Output the [x, y] coordinate of the center of the cell containing the given text.  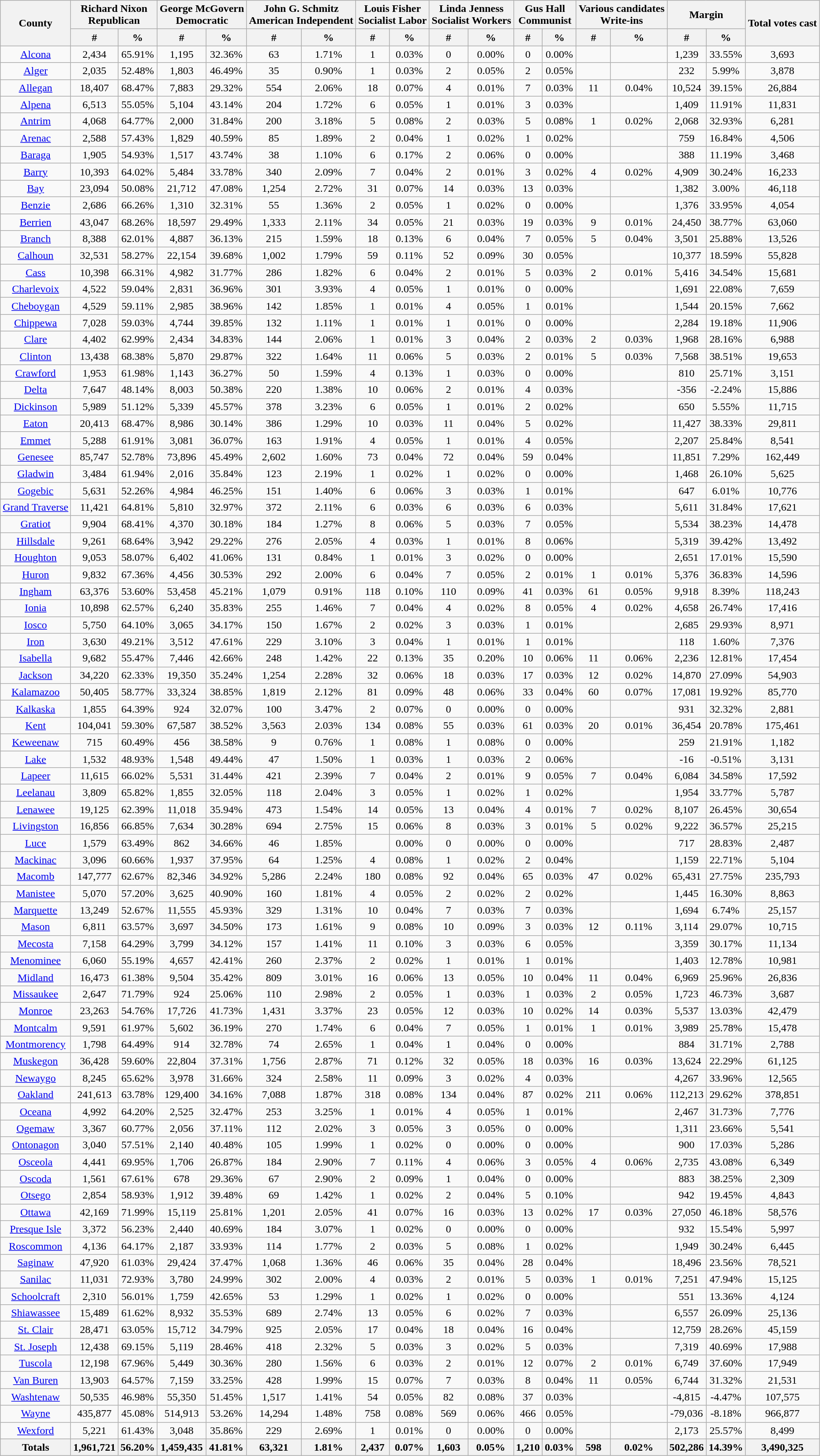
18,597 [182, 222]
45.57% [226, 407]
30.14% [226, 423]
13,492 [783, 541]
Ottawa [36, 1212]
2,602 [274, 457]
4,136 [94, 1246]
884 [686, 1045]
24.99% [226, 1279]
67 [274, 1179]
-79,036 [686, 1414]
19,125 [94, 810]
64.57% [138, 1380]
55,828 [783, 256]
255 [274, 608]
151 [274, 491]
1.10% [329, 155]
Gratiot [36, 524]
14.39% [726, 1447]
29.22% [226, 541]
56.20% [138, 1447]
29,424 [182, 1262]
11,615 [94, 776]
22.08% [726, 289]
3,630 [94, 642]
Louis FisherSocialist Labor [393, 15]
10,377 [686, 256]
4,982 [182, 273]
473 [274, 810]
64.10% [138, 625]
52.67% [138, 910]
25,215 [783, 826]
Benzie [36, 205]
Marquette [36, 910]
57.51% [138, 1145]
Saginaw [36, 1262]
46.73% [726, 994]
1,723 [686, 994]
17.01% [726, 558]
34.66% [226, 843]
Montmorency [36, 1045]
1.11% [329, 323]
Bay [36, 188]
4,054 [783, 205]
Wexford [36, 1430]
Gogebic [36, 491]
Clare [36, 340]
147,777 [94, 877]
2.72% [329, 188]
2.39% [329, 776]
Ionia [36, 608]
11,831 [783, 105]
40.59% [226, 138]
62.57% [138, 608]
Branch [36, 239]
63 [274, 54]
551 [686, 1296]
25.88% [726, 239]
932 [686, 1229]
3.01% [329, 977]
-0.51% [726, 759]
248 [274, 658]
1.72% [329, 105]
211 [593, 1095]
17,949 [783, 1363]
Roscommon [36, 1246]
1.74% [329, 1028]
Kalamazoo [36, 692]
318 [373, 1095]
23.66% [726, 1128]
17,988 [783, 1347]
County [36, 23]
7,568 [686, 356]
3,501 [686, 239]
118,243 [783, 591]
253 [274, 1112]
13,903 [94, 1380]
6,744 [686, 1380]
38.51% [726, 356]
32.31% [226, 205]
46,118 [783, 188]
18,496 [686, 1262]
5.99% [726, 71]
28.26% [726, 1330]
6,513 [94, 105]
17,726 [182, 1011]
232 [686, 71]
Huron [36, 575]
Keweenaw [36, 742]
19,653 [783, 356]
54.93% [138, 155]
378,851 [783, 1095]
29.93% [726, 625]
52.78% [138, 457]
3.00% [726, 188]
Cass [36, 273]
58,576 [783, 1212]
6.01% [726, 491]
5,541 [783, 1128]
16,473 [94, 977]
1,691 [686, 289]
41.06% [226, 558]
2,068 [686, 121]
3,040 [94, 1145]
7,662 [783, 306]
-2.24% [726, 390]
16,856 [94, 826]
45.93% [226, 910]
11,134 [783, 944]
150 [274, 625]
15,681 [783, 273]
4,744 [182, 323]
61,125 [783, 1061]
43.74% [226, 155]
15,886 [783, 390]
2,310 [94, 1296]
17,592 [783, 776]
John G. SchmitzAmerican Independent [301, 15]
62.01% [138, 239]
11.91% [726, 105]
42,479 [783, 1011]
9,682 [94, 658]
45,159 [783, 1330]
809 [274, 977]
50 [274, 373]
26,836 [783, 977]
4,657 [182, 960]
1,548 [182, 759]
53 [274, 1296]
3,114 [686, 927]
502,286 [686, 1447]
1,445 [686, 893]
2,831 [182, 289]
1,311 [686, 1128]
31.44% [226, 776]
11,555 [182, 910]
8.39% [726, 591]
37.95% [226, 860]
Alpena [36, 105]
3,096 [94, 860]
58.27% [138, 256]
5.55% [726, 407]
1.54% [329, 810]
5,319 [686, 541]
63.05% [138, 1330]
-4.47% [726, 1397]
26.10% [726, 474]
61.62% [138, 1313]
46.18% [726, 1212]
92 [449, 877]
58.77% [138, 692]
Antrim [36, 121]
6,969 [686, 977]
7,158 [94, 944]
37.60% [726, 1363]
46.25% [226, 491]
13,624 [686, 1061]
Total votes cast [783, 23]
13.36% [726, 1296]
25.57% [726, 1430]
65,431 [686, 877]
10,898 [94, 608]
59.04% [138, 289]
-356 [686, 390]
19.45% [726, 1195]
Sanilac [36, 1279]
3,048 [182, 1430]
63,321 [274, 1447]
27.09% [726, 675]
4,267 [686, 1078]
2,647 [94, 994]
25.96% [726, 977]
Emmet [36, 440]
1.46% [329, 608]
5,989 [94, 407]
241,613 [94, 1095]
61.91% [138, 440]
Calhoun [36, 256]
8,971 [783, 625]
Midland [36, 977]
1,382 [686, 188]
13,438 [94, 356]
Livingston [36, 826]
3,131 [783, 759]
20.15% [726, 306]
1.77% [329, 1246]
4,506 [783, 138]
32.47% [226, 1112]
22,804 [182, 1061]
0.12% [409, 1061]
35.84% [226, 474]
2,056 [182, 1128]
5,787 [783, 793]
87 [528, 1095]
1,968 [686, 340]
3.07% [329, 1229]
2,440 [182, 1229]
17,454 [783, 658]
35.83% [226, 608]
1,803 [182, 71]
58.93% [138, 1195]
10,393 [94, 172]
Macomb [36, 877]
2,881 [783, 709]
36,428 [94, 1061]
29.07% [726, 927]
0.76% [329, 742]
5,449 [182, 1363]
Linda JennessSocialist Workers [471, 15]
50,535 [94, 1397]
11.19% [726, 155]
Chippewa [36, 323]
372 [274, 508]
23 [373, 1011]
28.83% [726, 843]
4,984 [182, 491]
35.86% [226, 1430]
57.20% [138, 893]
46.98% [138, 1397]
67.36% [138, 575]
1,409 [686, 105]
114 [274, 1246]
2.03% [329, 725]
2.02% [329, 1128]
2,437 [373, 1447]
47.08% [226, 188]
1,954 [686, 793]
3.37% [329, 1011]
82,346 [182, 877]
4,529 [94, 306]
34.79% [226, 1330]
Menominee [36, 960]
3.25% [329, 1112]
17,416 [783, 608]
204 [274, 105]
235,793 [783, 877]
1,937 [182, 860]
2,309 [783, 1179]
810 [686, 373]
1,561 [94, 1179]
25,136 [783, 1313]
6,402 [182, 558]
60.66% [138, 860]
34.58% [726, 776]
32.78% [226, 1045]
180 [373, 877]
62.99% [138, 340]
43.14% [226, 105]
418 [274, 1347]
64.20% [138, 1112]
16.84% [726, 138]
61.98% [138, 373]
35.53% [226, 1313]
39.15% [726, 88]
142 [274, 306]
388 [686, 155]
45.08% [138, 1414]
15,119 [182, 1212]
34.50% [226, 927]
160 [274, 893]
69 [274, 1195]
3,372 [94, 1229]
Gus HallCommunist [545, 15]
33.78% [226, 172]
48.93% [138, 759]
65.91% [138, 54]
Totals [36, 1447]
9,591 [94, 1028]
1.91% [329, 440]
270 [274, 1028]
5,070 [94, 893]
31.32% [726, 1380]
302 [274, 1279]
1,579 [94, 843]
22 [373, 658]
40.90% [226, 893]
435,877 [94, 1414]
61.03% [138, 1262]
10,524 [686, 88]
931 [686, 709]
32.05% [226, 793]
Crawford [36, 373]
27.75% [726, 877]
104,041 [94, 725]
61.38% [138, 977]
7,883 [182, 88]
18,407 [94, 88]
10,776 [783, 491]
Hillsdale [36, 541]
33.55% [726, 54]
129,400 [182, 1095]
0.17% [409, 155]
8,245 [94, 1078]
64.77% [138, 121]
1.25% [329, 860]
8,003 [182, 390]
2,685 [686, 625]
1,403 [686, 960]
259 [686, 742]
15,489 [94, 1313]
Tuscola [36, 1363]
21,531 [783, 1380]
1,544 [686, 306]
29.87% [226, 356]
173 [274, 927]
4,522 [94, 289]
2,651 [686, 558]
52.26% [138, 491]
Washtenaw [36, 1397]
47.94% [726, 1279]
21,712 [182, 188]
28.16% [726, 340]
9,904 [94, 524]
862 [182, 843]
1,912 [182, 1195]
38.52% [226, 725]
3.18% [329, 121]
57.43% [138, 138]
19.92% [726, 692]
6,084 [686, 776]
5,810 [182, 508]
1,310 [182, 205]
Lenawee [36, 810]
68.41% [138, 524]
12.81% [726, 658]
1.82% [329, 273]
7,647 [94, 390]
34.16% [226, 1095]
4,909 [686, 172]
4,402 [94, 340]
85 [274, 138]
36,454 [686, 725]
1,143 [182, 373]
7,251 [686, 1279]
68.64% [138, 541]
30.28% [226, 826]
6,749 [686, 1363]
10,981 [783, 960]
15,125 [783, 1279]
66.85% [138, 826]
Mackinac [36, 860]
Otsego [36, 1195]
31.77% [226, 273]
1,079 [274, 591]
5,221 [94, 1430]
64.39% [138, 709]
55.47% [138, 658]
54.76% [138, 1011]
12.78% [726, 960]
2.58% [329, 1078]
47,920 [94, 1262]
Baraga [36, 155]
7,159 [182, 1380]
2,236 [686, 658]
49.44% [226, 759]
Alger [36, 71]
31.71% [726, 1045]
200 [274, 121]
19.18% [726, 323]
33.25% [226, 1380]
6,557 [686, 1313]
11,018 [182, 810]
689 [274, 1313]
1,431 [274, 1011]
63,376 [94, 591]
0.20% [491, 658]
53,458 [182, 591]
51.45% [226, 1397]
61.97% [138, 1028]
33 [528, 692]
Presque Isle [36, 1229]
5,631 [94, 491]
1,376 [686, 205]
42.66% [226, 658]
11,906 [783, 323]
2.74% [329, 1313]
39.42% [726, 541]
175,461 [783, 725]
38.23% [726, 524]
5,537 [686, 1011]
34.92% [226, 877]
50.38% [226, 390]
64.81% [138, 508]
9,053 [94, 558]
25.06% [226, 994]
1,002 [274, 256]
2,854 [94, 1195]
8,932 [182, 1313]
0.91% [329, 591]
Ogemaw [36, 1128]
21 [449, 222]
5,750 [94, 625]
39.48% [226, 1195]
Iron [36, 642]
3.10% [329, 642]
85,770 [783, 692]
32.32% [726, 709]
1,459,435 [182, 1447]
67,587 [182, 725]
466 [528, 1414]
Grand Traverse [36, 508]
11,715 [783, 407]
5,997 [783, 1229]
8,863 [783, 893]
2.32% [329, 1347]
13,249 [94, 910]
12,759 [686, 1330]
32.93% [726, 121]
Berrien [36, 222]
650 [686, 407]
0.84% [329, 558]
4,068 [94, 121]
63.57% [138, 927]
34,220 [94, 675]
54 [373, 1397]
3,625 [182, 893]
1.67% [329, 625]
7,088 [274, 1095]
Oceana [36, 1112]
22,154 [182, 256]
26.45% [726, 810]
6,988 [783, 340]
42.65% [226, 1296]
33.93% [226, 1246]
25.81% [226, 1212]
40.48% [226, 1145]
32.07% [226, 709]
60.49% [138, 742]
2.98% [329, 994]
2,173 [686, 1430]
759 [686, 138]
26,884 [783, 88]
1,905 [94, 155]
38.85% [226, 692]
36.19% [226, 1028]
1,694 [686, 910]
29.36% [226, 1179]
34.83% [226, 340]
14,478 [783, 524]
2,985 [182, 306]
Dickinson [36, 407]
1,756 [274, 1061]
598 [593, 1447]
62.39% [138, 810]
942 [686, 1195]
17.03% [726, 1145]
324 [274, 1078]
7,376 [783, 642]
25.78% [726, 1028]
1,201 [274, 1212]
23,094 [94, 188]
35.42% [226, 977]
276 [274, 541]
1.79% [329, 256]
72 [449, 457]
45.49% [226, 457]
2,686 [94, 205]
71.99% [138, 1212]
694 [274, 826]
Montcalm [36, 1028]
37.11% [226, 1128]
Eaton [36, 423]
63,060 [783, 222]
11,851 [686, 457]
4,124 [783, 1296]
Isabella [36, 658]
20,413 [94, 423]
35.24% [226, 675]
Schoolcraft [36, 1296]
32.36% [226, 54]
49.21% [138, 642]
42.41% [226, 960]
3.47% [329, 709]
30.36% [226, 1363]
1,949 [686, 1246]
Wayne [36, 1414]
1.64% [329, 356]
2.04% [329, 793]
74 [274, 1045]
647 [686, 491]
55,350 [182, 1397]
3,512 [182, 642]
29,811 [783, 423]
7,634 [182, 826]
38 [274, 155]
Jackson [36, 675]
5,611 [686, 508]
Leelanau [36, 793]
1,210 [528, 1447]
758 [373, 1414]
900 [686, 1145]
85,747 [94, 457]
Barry [36, 172]
2.69% [329, 1430]
2,016 [182, 474]
65.62% [138, 1078]
George McGovernDemocratic [202, 15]
25,157 [783, 910]
1.27% [329, 524]
7,028 [94, 323]
1,829 [182, 138]
883 [686, 1179]
3,367 [94, 1128]
67.96% [138, 1363]
3,697 [182, 927]
21.91% [726, 742]
966,877 [783, 1414]
554 [274, 88]
7,659 [783, 289]
2,207 [686, 440]
Manistee [36, 893]
61.94% [138, 474]
45.21% [226, 591]
52.48% [138, 71]
65.82% [138, 793]
2,788 [783, 1045]
11,031 [94, 1279]
65 [528, 877]
4,887 [182, 239]
30.53% [226, 575]
30 [528, 256]
26.74% [726, 608]
4,456 [182, 575]
5,339 [182, 407]
64.17% [138, 1246]
64.02% [138, 172]
Cheboygan [36, 306]
1,068 [274, 1262]
1.31% [329, 910]
-8.18% [726, 1414]
220 [274, 390]
72.93% [138, 1279]
29.62% [726, 1095]
36.96% [226, 289]
3,799 [182, 944]
5,376 [686, 575]
73,896 [182, 457]
43.08% [726, 1162]
456 [182, 742]
56.23% [138, 1229]
15,712 [182, 1330]
280 [274, 1363]
2,035 [94, 71]
5,484 [182, 172]
53.26% [226, 1414]
29.32% [226, 88]
2,000 [182, 121]
62.33% [138, 675]
64.29% [138, 944]
82 [449, 1397]
3,151 [783, 373]
56.01% [138, 1296]
Ontonagon [36, 1145]
Oakland [36, 1095]
22.29% [726, 1061]
3,942 [182, 541]
59.03% [138, 323]
Charlevoix [36, 289]
66.26% [138, 205]
1.40% [329, 491]
Richard NixonRepublican [114, 15]
Iosco [36, 625]
6,281 [783, 121]
123 [274, 474]
41.81% [226, 1447]
50.08% [138, 188]
58.07% [138, 558]
6,811 [94, 927]
St. Joseph [36, 1347]
5,534 [686, 524]
9,504 [182, 977]
37 [528, 1397]
28 [528, 1262]
1,532 [94, 759]
25.71% [726, 373]
60 [593, 692]
34 [373, 222]
715 [94, 742]
2.87% [329, 1061]
2,467 [686, 1112]
62.67% [138, 877]
73 [373, 457]
3,809 [94, 793]
3,878 [783, 71]
340 [274, 172]
378 [274, 407]
48 [449, 692]
50,405 [94, 692]
Lake [36, 759]
Shiawassee [36, 1313]
81 [373, 692]
17,081 [686, 692]
46.49% [226, 71]
11,421 [94, 508]
Mecosta [36, 944]
1,468 [686, 474]
26.87% [226, 1162]
3,978 [182, 1078]
22.71% [726, 860]
Missaukee [36, 994]
36.83% [726, 575]
68.26% [138, 222]
14,870 [686, 675]
Van Buren [36, 1380]
914 [182, 1045]
38.77% [726, 222]
Various candidatesWrite-ins [622, 15]
Genesee [36, 457]
36.13% [226, 239]
1,333 [274, 222]
6,445 [783, 1246]
13,526 [783, 239]
16,233 [783, 172]
30.17% [726, 944]
12,198 [94, 1363]
6.74% [726, 910]
Mason [36, 927]
7,776 [783, 1112]
1,182 [783, 742]
Oscoda [36, 1179]
38.58% [226, 742]
Ingham [36, 591]
3,563 [274, 725]
1.71% [329, 54]
6,240 [182, 608]
15.54% [726, 1229]
14,596 [783, 575]
St. Clair [36, 1330]
33.77% [726, 793]
-4,815 [686, 1397]
23,263 [94, 1011]
105 [274, 1145]
3.93% [329, 289]
6,349 [783, 1162]
2.19% [329, 474]
2.09% [329, 172]
69.95% [138, 1162]
39.68% [226, 256]
2.28% [329, 675]
4,658 [686, 608]
20 [593, 725]
30,654 [783, 810]
162,449 [783, 457]
5,531 [182, 776]
63.78% [138, 1095]
9,222 [686, 826]
163 [274, 440]
30.18% [226, 524]
3,081 [182, 440]
1,603 [449, 1447]
292 [274, 575]
6,060 [94, 960]
421 [274, 776]
100 [274, 709]
1,239 [686, 54]
1.50% [329, 759]
33.95% [726, 205]
48.14% [138, 390]
1.61% [329, 927]
215 [274, 239]
2.75% [329, 826]
1,195 [182, 54]
34.17% [226, 625]
26.09% [726, 1313]
4,843 [783, 1195]
59.11% [138, 306]
9,832 [94, 575]
3,989 [686, 1028]
5,602 [182, 1028]
33.96% [726, 1078]
8,499 [783, 1430]
31.66% [226, 1078]
28,471 [94, 1330]
4,370 [182, 524]
3,687 [783, 994]
39.85% [226, 323]
1,819 [274, 692]
3.23% [329, 407]
Arenac [36, 138]
24,450 [686, 222]
54,903 [783, 675]
38.96% [226, 306]
1,961,721 [94, 1447]
52 [449, 256]
23.56% [726, 1262]
1.48% [329, 1414]
112,213 [686, 1095]
12,438 [94, 1347]
68.38% [138, 356]
322 [274, 356]
Kent [36, 725]
-16 [686, 759]
66.02% [138, 776]
329 [274, 910]
3,468 [783, 155]
8,541 [783, 440]
60.77% [138, 1128]
34.54% [726, 273]
717 [686, 843]
Luce [36, 843]
386 [274, 423]
1,706 [182, 1162]
69.15% [138, 1347]
5,870 [182, 356]
Newaygo [36, 1078]
112 [274, 1128]
678 [182, 1179]
428 [274, 1380]
36.27% [226, 373]
2.65% [329, 1045]
2,284 [686, 323]
10,715 [783, 927]
41.73% [226, 1011]
71 [373, 1061]
38.33% [726, 423]
7,319 [686, 1347]
2,735 [686, 1162]
32,531 [94, 256]
1.56% [329, 1363]
2,187 [182, 1246]
2.24% [329, 877]
2,487 [783, 843]
107,575 [783, 1397]
Clinton [36, 356]
20.78% [726, 725]
10,398 [94, 273]
1.38% [329, 390]
36.07% [226, 440]
3,693 [783, 54]
43,047 [94, 222]
2.37% [329, 960]
Lapeer [36, 776]
27,050 [686, 1212]
925 [274, 1330]
37.47% [226, 1262]
514,913 [182, 1414]
59.60% [138, 1061]
36.57% [726, 826]
25.84% [726, 440]
Osceola [36, 1162]
1.87% [329, 1095]
Delta [36, 390]
31.73% [726, 1112]
19 [528, 222]
0.90% [329, 71]
301 [274, 289]
63.49% [138, 843]
9,261 [94, 541]
157 [274, 944]
61.43% [138, 1430]
1,798 [94, 1045]
5,416 [686, 273]
18.59% [726, 256]
3,359 [686, 944]
55.19% [138, 960]
15,590 [783, 558]
Alcona [36, 54]
78,521 [783, 1262]
5,288 [94, 440]
71.79% [138, 994]
2,140 [182, 1145]
33,324 [182, 692]
3,780 [182, 1279]
59.30% [138, 725]
31 [373, 188]
1,159 [686, 860]
131 [274, 558]
Margin [706, 15]
66.31% [138, 273]
Kalkaska [36, 709]
32.97% [226, 508]
12,565 [783, 1078]
2,588 [94, 138]
8,986 [182, 423]
29.49% [226, 222]
8,107 [686, 810]
132 [274, 323]
286 [274, 273]
19,350 [182, 675]
64 [274, 860]
569 [449, 1414]
144 [274, 340]
5,625 [783, 474]
67.61% [138, 1179]
8,388 [94, 239]
51.12% [138, 407]
Gladwin [36, 474]
Monroe [36, 1011]
11,427 [686, 423]
35.94% [226, 810]
13.03% [726, 1011]
37.31% [226, 1061]
15,478 [783, 1028]
Houghton [36, 558]
7,446 [182, 658]
5,119 [182, 1347]
260 [274, 960]
2.12% [329, 692]
9,918 [686, 591]
47.61% [226, 642]
38.25% [726, 1179]
4,441 [94, 1162]
1.89% [329, 138]
2,525 [182, 1112]
55.05% [138, 105]
42,169 [94, 1212]
3,065 [182, 625]
28.46% [226, 1347]
1,759 [182, 1296]
Allegan [36, 88]
1,953 [94, 373]
34.12% [226, 944]
3,490,325 [783, 1447]
3,484 [94, 474]
4,992 [94, 1112]
7.29% [726, 457]
14,294 [274, 1414]
17,621 [783, 508]
64.49% [138, 1045]
53.60% [138, 591]
Muskegon [36, 1061]
16.30% [726, 893]
